Pinpoint the cell where the given text exists, returning its (X, Y) midpoint coordinate. 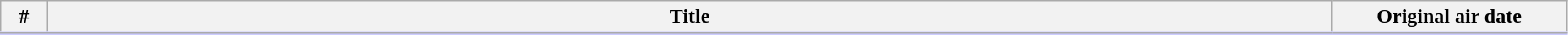
Original air date (1449, 17)
Title (689, 17)
# (24, 17)
